Provide the [X, Y] coordinate of the cell's center where the given text is located.  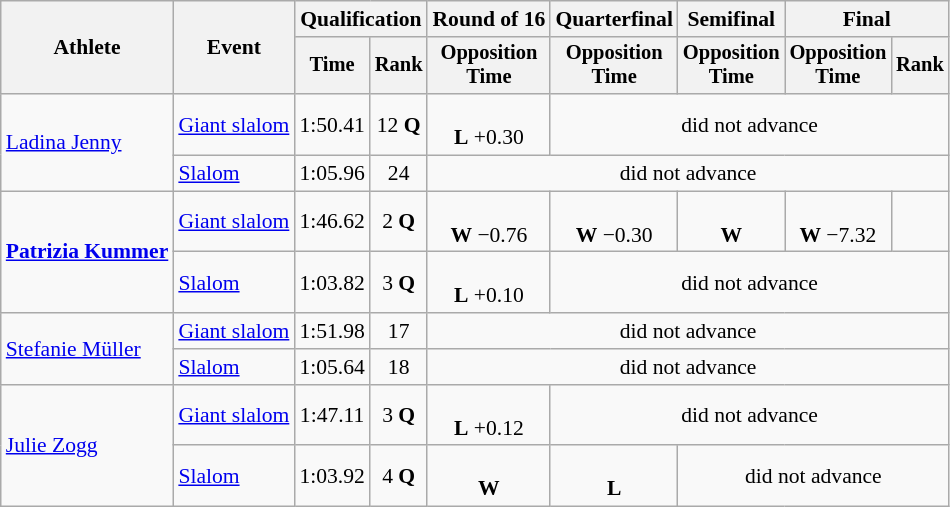
Ladina Jenny [88, 142]
Stefanie Müller [88, 348]
1:03.82 [332, 282]
Semifinal [732, 19]
L +0.12 [488, 416]
L +0.10 [488, 282]
Round of 16 [488, 19]
18 [399, 367]
4 Q [399, 476]
1:05.96 [332, 174]
24 [399, 174]
L +0.30 [488, 124]
Event [234, 48]
W −7.32 [838, 222]
1:47.11 [332, 416]
Julie Zogg [88, 446]
W −0.30 [614, 222]
1:46.62 [332, 222]
Patrizia Kummer [88, 252]
12 Q [399, 124]
1:03.92 [332, 476]
W −0.76 [488, 222]
L [614, 476]
Time [332, 66]
17 [399, 331]
2 Q [399, 222]
1:05.64 [332, 367]
Athlete [88, 48]
Quarterfinal [614, 19]
1:50.41 [332, 124]
Qualification [360, 19]
Final [867, 19]
1:51.98 [332, 331]
